Find where the given text appears and provide that cell's center as [x, y] coordinate. 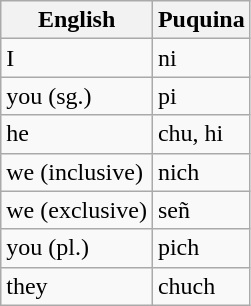
you (sg.) [77, 96]
we (exclusive) [77, 210]
English [77, 20]
señ [201, 210]
they [77, 286]
ni [201, 58]
he [77, 134]
we (inclusive) [77, 172]
pi [201, 96]
chu, hi [201, 134]
Puquina [201, 20]
nich [201, 172]
chuch [201, 286]
I [77, 58]
you (pl.) [77, 248]
pich [201, 248]
